Determine the [x, y] coordinate at the center of the cell enclosing the given text.  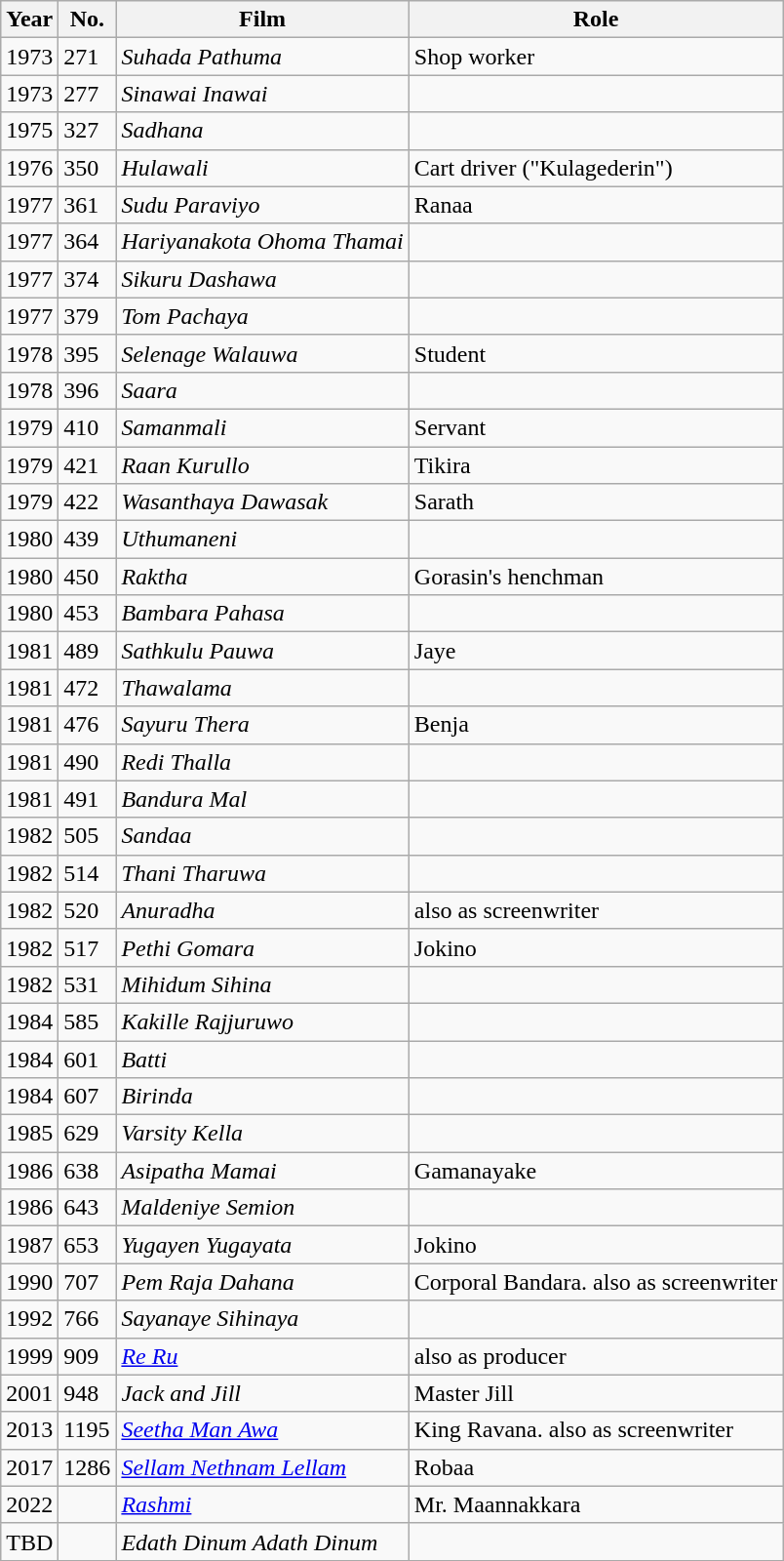
1976 [29, 168]
1992 [29, 1319]
766 [88, 1319]
Pethi Gomara [262, 947]
361 [88, 205]
Gamanayake [596, 1171]
Suhada Pathuma [262, 57]
Sayuru Thera [262, 725]
Batti [262, 1059]
Raan Kurullo [262, 465]
No. [88, 20]
Corporal Bandara. also as screenwriter [596, 1282]
Film [262, 20]
421 [88, 465]
585 [88, 1021]
also as screenwriter [596, 910]
Yugayen Yugayata [262, 1245]
Gorasin's henchman [596, 577]
Benja [596, 725]
Raktha [262, 577]
Sellam Nethnam Lellam [262, 1467]
Role [596, 20]
514 [88, 873]
Master Jill [596, 1393]
476 [88, 725]
Jaye [596, 651]
489 [88, 651]
also as producer [596, 1356]
Mihidum Sihina [262, 984]
364 [88, 242]
Sandaa [262, 836]
439 [88, 540]
520 [88, 910]
1286 [88, 1467]
Ranaa [596, 205]
Sinawai Inawai [262, 94]
327 [88, 131]
607 [88, 1097]
TBD [29, 1541]
Bandura Mal [262, 799]
909 [88, 1356]
396 [88, 390]
Sudu Paraviyo [262, 205]
Wasanthaya Dawasak [262, 502]
Robaa [596, 1467]
Anuradha [262, 910]
374 [88, 279]
Re Ru [262, 1356]
Pem Raja Dahana [262, 1282]
Redi Thalla [262, 762]
629 [88, 1134]
Sathkulu Pauwa [262, 651]
Cart driver ("Kulagederin") [596, 168]
Selenage Walauwa [262, 353]
1975 [29, 131]
Sadhana [262, 131]
643 [88, 1208]
472 [88, 688]
277 [88, 94]
410 [88, 427]
490 [88, 762]
Hulawali [262, 168]
Kakille Rajjuruwo [262, 1021]
2017 [29, 1467]
271 [88, 57]
601 [88, 1059]
1999 [29, 1356]
Tom Pachaya [262, 316]
Rashmi [262, 1504]
Sayanaye Sihinaya [262, 1319]
2022 [29, 1504]
638 [88, 1171]
Year [29, 20]
Samanmali [262, 427]
531 [88, 984]
948 [88, 1393]
Tikira [596, 465]
Varsity Kella [262, 1134]
653 [88, 1245]
Asipatha Mamai [262, 1171]
Birinda [262, 1097]
2013 [29, 1430]
Thani Tharuwa [262, 873]
Seetha Man Awa [262, 1430]
2001 [29, 1393]
Uthumaneni [262, 540]
505 [88, 836]
1985 [29, 1134]
King Ravana. also as screenwriter [596, 1430]
Edath Dinum Adath Dinum [262, 1541]
1990 [29, 1282]
453 [88, 614]
422 [88, 502]
Sarath [596, 502]
Shop worker [596, 57]
Hariyanakota Ohoma Thamai [262, 242]
517 [88, 947]
Saara [262, 390]
Maldeniye Semion [262, 1208]
Jack and Jill [262, 1393]
707 [88, 1282]
Thawalama [262, 688]
1195 [88, 1430]
Student [596, 353]
395 [88, 353]
Mr. Maannakkara [596, 1504]
350 [88, 168]
491 [88, 799]
450 [88, 577]
379 [88, 316]
1987 [29, 1245]
Bambara Pahasa [262, 614]
Servant [596, 427]
Sikuru Dashawa [262, 279]
